Provide the (X, Y) coordinate of the cell's center where the given text is located.  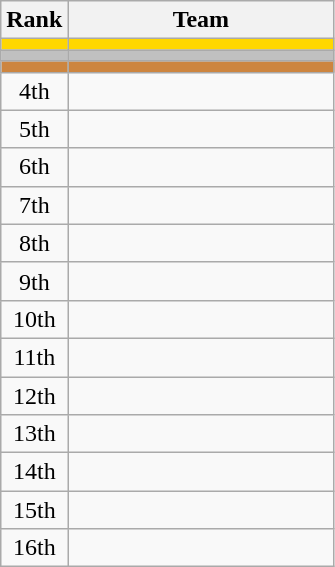
10th (34, 319)
Team (201, 20)
6th (34, 167)
12th (34, 395)
Rank (34, 20)
15th (34, 510)
13th (34, 434)
8th (34, 243)
9th (34, 281)
5th (34, 129)
14th (34, 472)
11th (34, 357)
7th (34, 205)
4th (34, 91)
16th (34, 548)
